Extract the [X, Y] coordinate from the center of the cell holding the provided text.  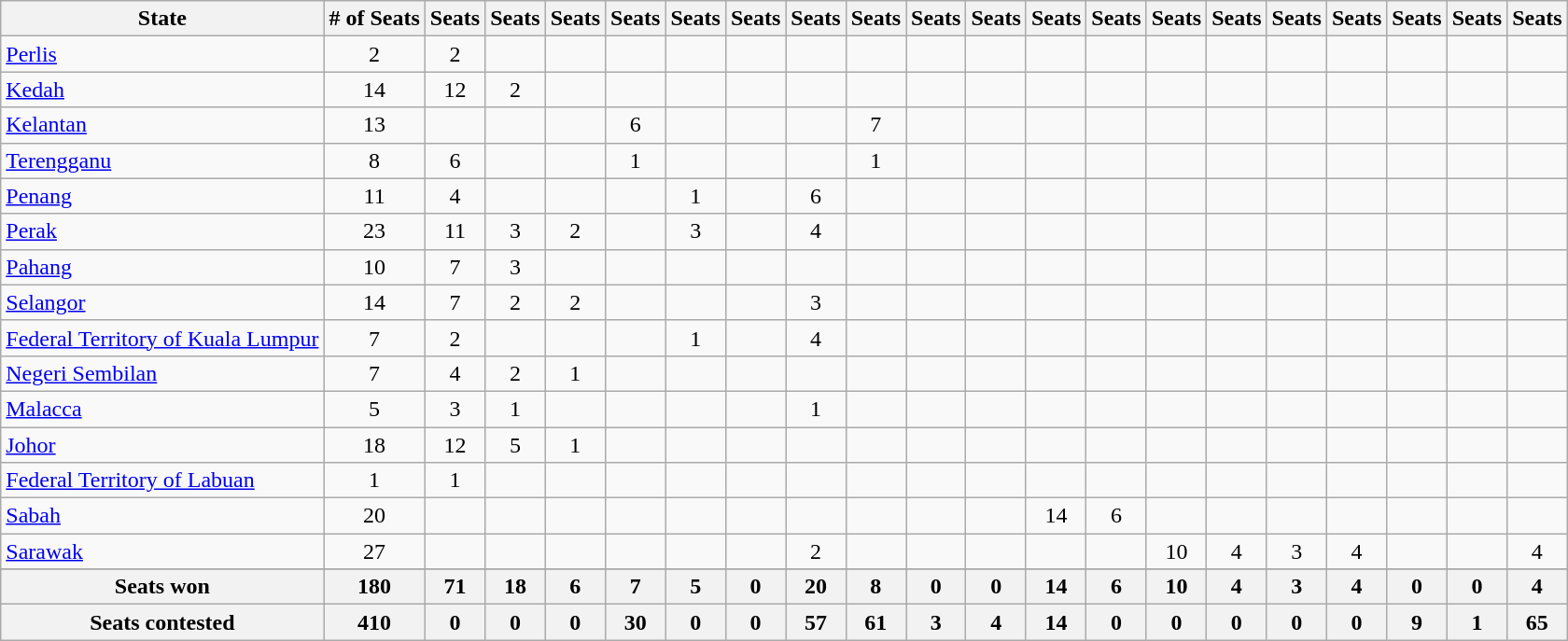
Federal Territory of Kuala Lumpur [162, 338]
Pahang [162, 267]
Seats contested [162, 622]
Johor [162, 445]
57 [816, 622]
27 [374, 551]
180 [374, 587]
# of Seats [374, 19]
23 [374, 231]
9 [1417, 622]
30 [636, 622]
Seats won [162, 587]
State [162, 19]
Perlis [162, 54]
Federal Territory of Labuan [162, 481]
Kedah [162, 90]
Sarawak [162, 551]
Malacca [162, 409]
Selangor [162, 302]
13 [374, 125]
Negeri Sembilan [162, 373]
Penang [162, 196]
410 [374, 622]
Sabah [162, 516]
Terengganu [162, 160]
Kelantan [162, 125]
65 [1537, 622]
71 [455, 587]
Perak [162, 231]
61 [875, 622]
